Find where the given text appears and provide that cell's center as (x, y) coordinate. 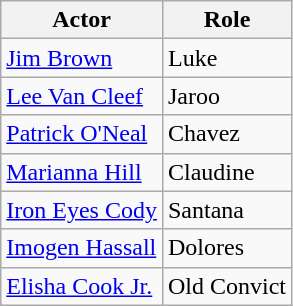
Chavez (226, 134)
Patrick O'Neal (82, 134)
Dolores (226, 248)
Elisha Cook Jr. (82, 286)
Role (226, 20)
Luke (226, 58)
Imogen Hassall (82, 248)
Lee Van Cleef (82, 96)
Old Convict (226, 286)
Actor (82, 20)
Jim Brown (82, 58)
Jaroo (226, 96)
Claudine (226, 172)
Marianna Hill (82, 172)
Santana (226, 210)
Iron Eyes Cody (82, 210)
